Capture the cell that displays the provided text and extract its [X, Y] central coordinate. 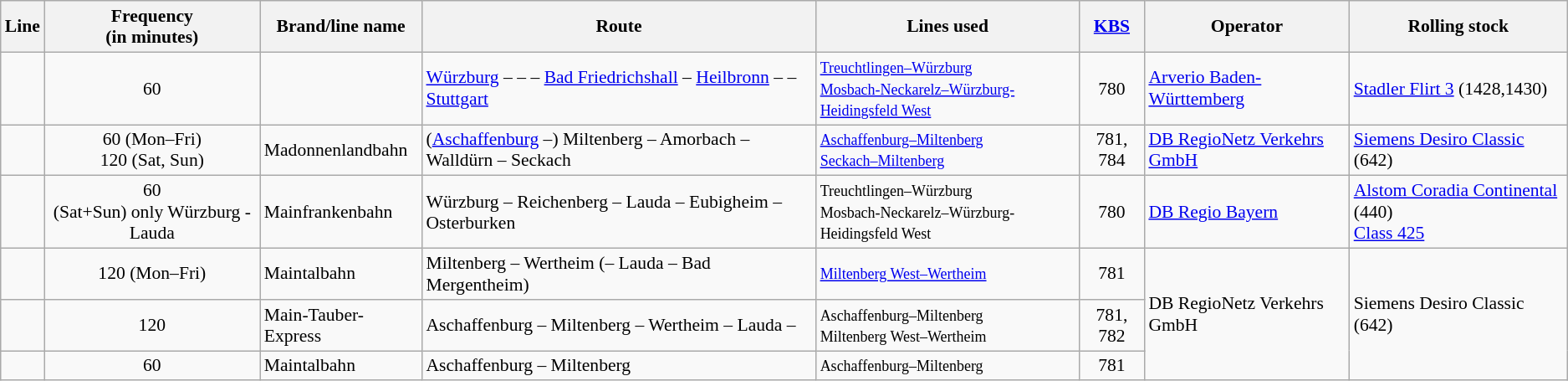
KBS [1112, 27]
60(Sat+Sun) only Würzburg - Lauda [152, 213]
Frequency(in minutes) [152, 27]
781, 782 [1112, 325]
Main-Tauber-Express [341, 325]
Operator [1246, 27]
Aschaffenburg–MiltenbergSeckach–Miltenberg [948, 151]
Aschaffenburg – Miltenberg – Wertheim – Lauda – [619, 325]
120 [152, 325]
Mainfrankenbahn [341, 213]
Aschaffenburg – Miltenberg [619, 366]
Würzburg – Reichenberg – Lauda – Eubigheim – Osterburken [619, 213]
Alstom Coradia Continental (440)Class 425 [1458, 213]
Rolling stock [1458, 27]
Route [619, 27]
120 (Mon–Fri) [152, 275]
Miltenberg – Wertheim (– Lauda – Bad Mergentheim) [619, 275]
Aschaffenburg–Miltenberg [948, 366]
Line [23, 27]
Arverio Baden-Württemberg [1246, 89]
DB Regio Bayern [1246, 213]
Madonnenlandbahn [341, 151]
60 (Mon–Fri)120 (Sat, Sun) [152, 151]
Würzburg – – – Bad Friedrichshall – Heilbronn – – Stuttgart [619, 89]
Stadler Flirt 3 (1428,1430) [1458, 89]
Brand/line name [341, 27]
Aschaffenburg–MiltenbergMiltenberg West–Wertheim [948, 325]
781, 784 [1112, 151]
Miltenberg West–Wertheim [948, 275]
(Aschaffenburg –) Miltenberg – Amorbach – Walldürn – Seckach [619, 151]
Lines used [948, 27]
